Search for the cell housing the specified text and yield its [x, y] center coordinate. 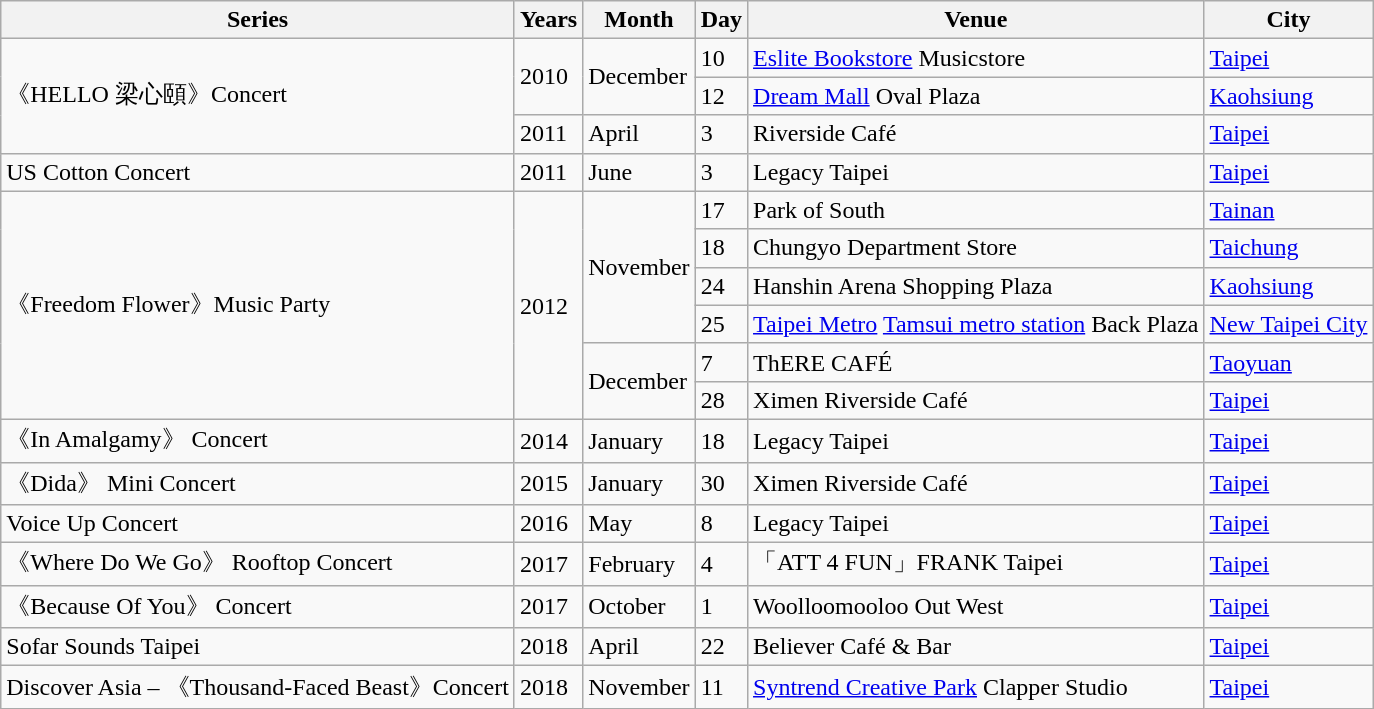
4 [721, 564]
2015 [548, 484]
2010 [548, 77]
Taichung [1288, 248]
8 [721, 524]
Voice Up Concert [258, 524]
《In Amalgamy》 Concert [258, 440]
Venue [976, 20]
17 [721, 210]
11 [721, 688]
Taipei Metro Tamsui metro station Back Plaza [976, 324]
10 [721, 58]
12 [721, 96]
Sofar Sounds Taipei [258, 647]
Woolloomooloo Out West [976, 606]
US Cotton Concert [258, 172]
Series [258, 20]
24 [721, 286]
Park of South [976, 210]
「ATT 4 FUN」FRANK Taipei [976, 564]
Tainan [1288, 210]
Chungyo Department Store [976, 248]
Taoyuan [1288, 362]
Discover Asia – 《Thousand-Faced Beast》Concert [258, 688]
《Because Of You》 Concert [258, 606]
28 [721, 400]
Dream Mall Oval Plaza [976, 96]
Month [639, 20]
October [639, 606]
2016 [548, 524]
May [639, 524]
《HELLO 梁心頤》Concert [258, 96]
Eslite Bookstore Musicstore [976, 58]
Day [721, 20]
City [1288, 20]
30 [721, 484]
Riverside Café [976, 134]
Believer Café & Bar [976, 647]
New Taipei City [1288, 324]
June [639, 172]
7 [721, 362]
《Freedom Flower》Music Party [258, 305]
2014 [548, 440]
2012 [548, 305]
ThERE CAFÉ [976, 362]
February [639, 564]
22 [721, 647]
1 [721, 606]
Hanshin Arena Shopping Plaza [976, 286]
Years [548, 20]
《Dida》 Mini Concert [258, 484]
Syntrend Creative Park Clapper Studio [976, 688]
25 [721, 324]
《Where Do We Go》 Rooftop Concert [258, 564]
